Output the [X, Y] coordinate of the center of the cell containing the given text.  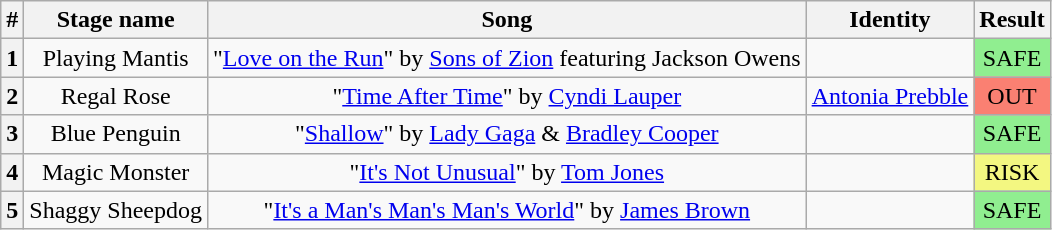
Identity [890, 20]
Song [508, 20]
OUT [1012, 96]
# [12, 20]
"It's Not Unusual" by Tom Jones [508, 172]
5 [12, 210]
4 [12, 172]
2 [12, 96]
"Love on the Run" by Sons of Zion featuring Jackson Owens [508, 58]
Playing Mantis [116, 58]
Result [1012, 20]
Antonia Prebble [890, 96]
Stage name [116, 20]
Magic Monster [116, 172]
3 [12, 134]
"Time After Time" by Cyndi Lauper [508, 96]
RISK [1012, 172]
1 [12, 58]
"Shallow" by Lady Gaga & Bradley Cooper [508, 134]
Shaggy Sheepdog [116, 210]
"It's a Man's Man's Man's World" by James Brown [508, 210]
Regal Rose [116, 96]
Blue Penguin [116, 134]
